Search for the cell housing the specified text and yield its [x, y] center coordinate. 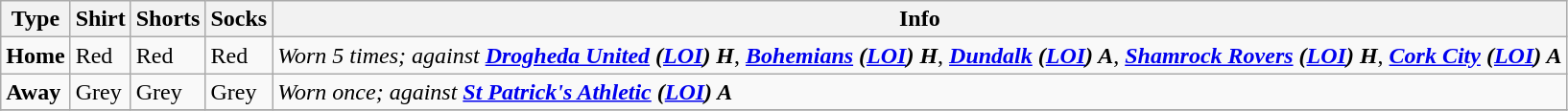
Worn once; against St Patrick's Athletic (LOI) A [919, 92]
Socks [239, 19]
Away [36, 92]
Shirt [100, 19]
Shorts [168, 19]
Type [36, 19]
Worn 5 times; against Drogheda United (LOI) H, Bohemians (LOI) H, Dundalk (LOI) A, Shamrock Rovers (LOI) H, Cork City (LOI) A [919, 55]
Info [919, 19]
Home [36, 55]
